Find where the given text appears and provide that cell's center as (x, y) coordinate. 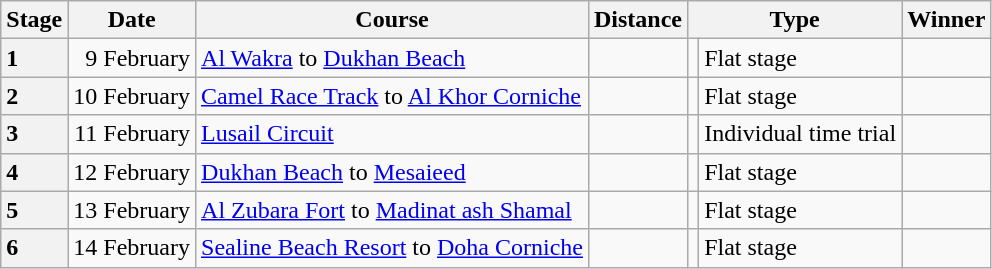
Al Wakra to Dukhan Beach (392, 58)
Winner (946, 20)
Type (795, 20)
2 (34, 96)
Individual time trial (800, 134)
5 (34, 210)
Date (132, 20)
1 (34, 58)
Distance (638, 20)
Sealine Beach Resort to Doha Corniche (392, 248)
10 February (132, 96)
11 February (132, 134)
14 February (132, 248)
12 February (132, 172)
Stage (34, 20)
Dukhan Beach to Mesaieed (392, 172)
6 (34, 248)
3 (34, 134)
4 (34, 172)
Camel Race Track to Al Khor Corniche (392, 96)
13 February (132, 210)
9 February (132, 58)
Al Zubara Fort to Madinat ash Shamal (392, 210)
Lusail Circuit (392, 134)
Course (392, 20)
